Return the (x, y) coordinate for the center point of the cell that contains the specified text.  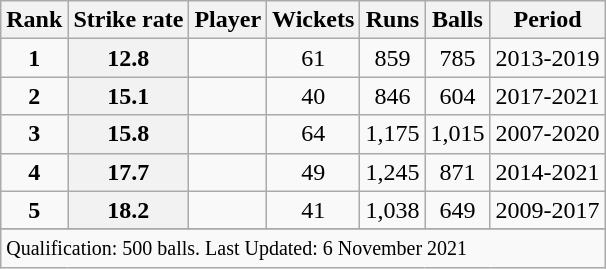
Strike rate (128, 20)
1,175 (392, 134)
846 (392, 96)
15.1 (128, 96)
649 (458, 210)
41 (314, 210)
859 (392, 58)
3 (34, 134)
Qualification: 500 balls. Last Updated: 6 November 2021 (303, 248)
15.8 (128, 134)
1 (34, 58)
64 (314, 134)
Player (228, 20)
2013-2019 (548, 58)
Runs (392, 20)
Rank (34, 20)
1,245 (392, 172)
18.2 (128, 210)
785 (458, 58)
Balls (458, 20)
2007-2020 (548, 134)
2009-2017 (548, 210)
17.7 (128, 172)
49 (314, 172)
1,038 (392, 210)
1,015 (458, 134)
Wickets (314, 20)
61 (314, 58)
4 (34, 172)
871 (458, 172)
40 (314, 96)
5 (34, 210)
12.8 (128, 58)
2014-2021 (548, 172)
604 (458, 96)
2017-2021 (548, 96)
Period (548, 20)
2 (34, 96)
